Identify which cell holds the provided text, then report its (X, Y) central coordinate. 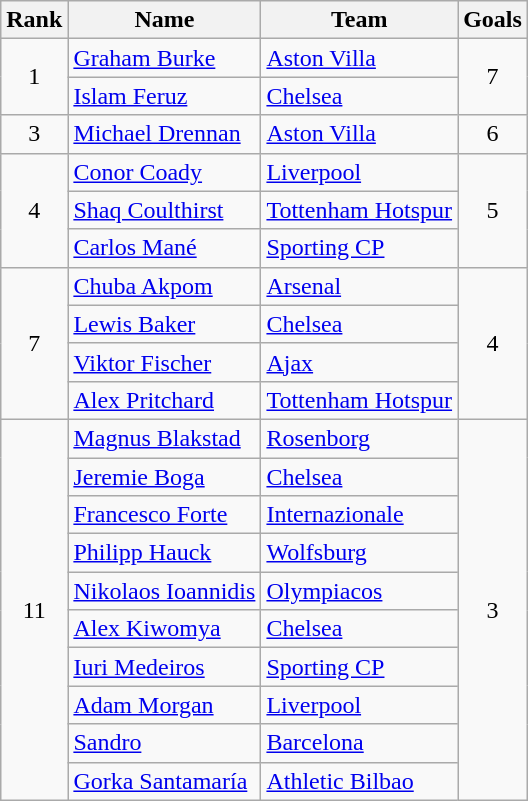
Magnus Blakstad (164, 438)
Iuri Medeiros (164, 667)
Viktor Fischer (164, 362)
Barcelona (360, 743)
Michael Drennan (164, 134)
5 (493, 210)
11 (34, 610)
Lewis Baker (164, 324)
Philipp Hauck (164, 553)
Adam Morgan (164, 705)
Wolfsburg (360, 553)
Carlos Mané (164, 248)
Alex Pritchard (164, 400)
Arsenal (360, 286)
Ajax (360, 362)
Goals (493, 20)
Sandro (164, 743)
Athletic Bilbao (360, 781)
Rank (34, 20)
Olympiacos (360, 591)
Nikolaos Ioannidis (164, 591)
Team (360, 20)
Conor Coady (164, 172)
1 (34, 77)
Shaq Coulthirst (164, 210)
Francesco Forte (164, 515)
6 (493, 134)
Jeremie Boga (164, 477)
Internazionale (360, 515)
Gorka Santamaría (164, 781)
Name (164, 20)
Chuba Akpom (164, 286)
Alex Kiwomya (164, 629)
Graham Burke (164, 58)
Rosenborg (360, 438)
Islam Feruz (164, 96)
